Output the (X, Y) coordinate of the center of the cell containing the given text.  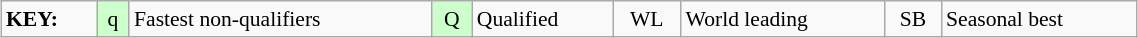
Qualified (542, 19)
q (113, 19)
Seasonal best (1039, 19)
KEY: (49, 19)
Q (452, 19)
Fastest non-qualifiers (280, 19)
WL (646, 19)
World leading (782, 19)
SB (913, 19)
